From the cell containing the given text, extract its center point as (X, Y) coordinate. 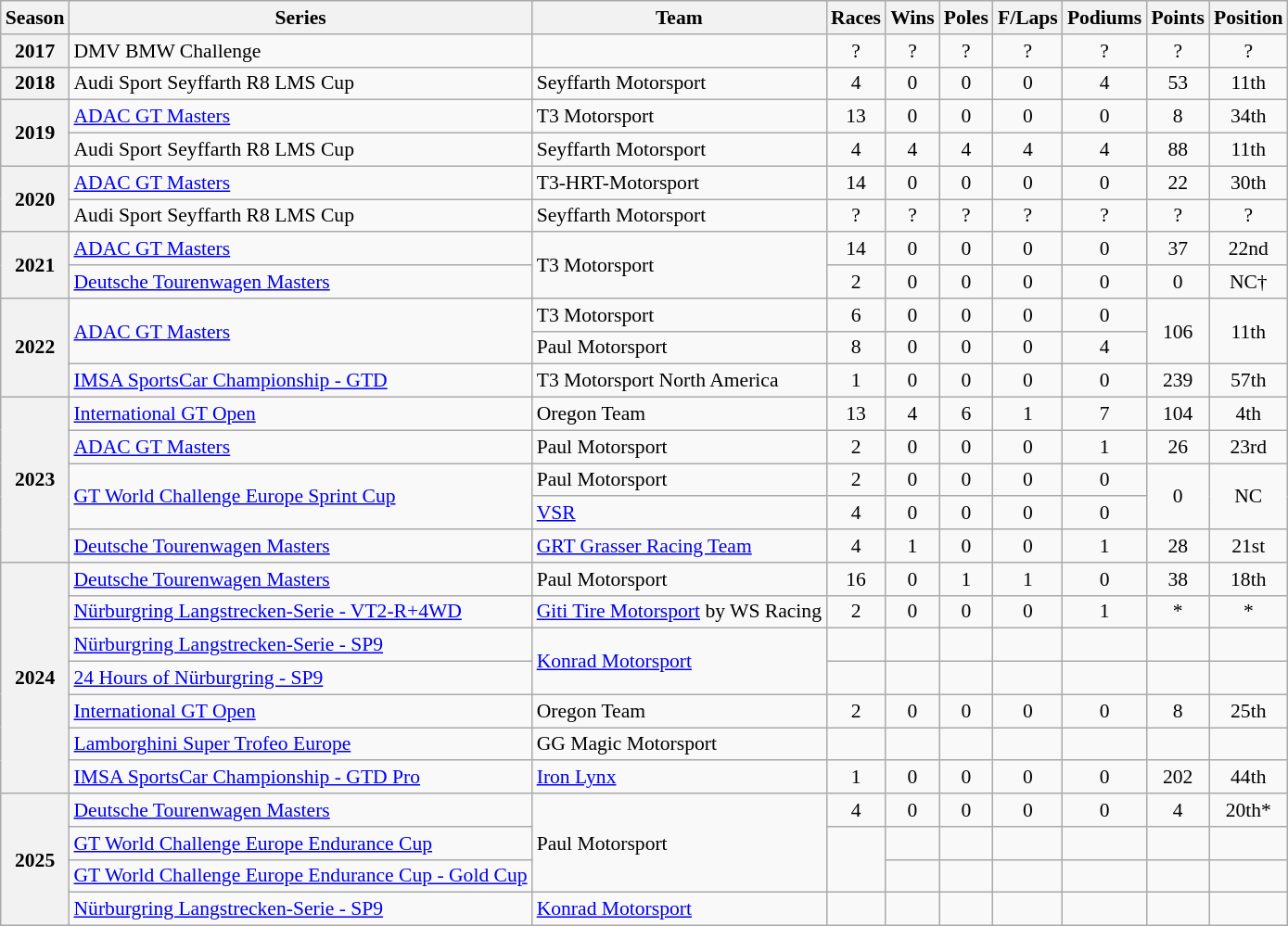
2023 (35, 480)
Races (856, 18)
GT World Challenge Europe Endurance Cup - Gold Cup (300, 876)
24 Hours of Nürburgring - SP9 (300, 679)
4th (1248, 414)
F/Laps (1027, 18)
106 (1178, 332)
Giti Tire Motorsport by WS Racing (679, 612)
30th (1248, 183)
2020 (35, 198)
Podiums (1105, 18)
NC† (1248, 282)
Lamborghini Super Trofeo Europe (300, 744)
Series (300, 18)
88 (1178, 150)
Position (1248, 18)
7 (1105, 414)
2022 (35, 349)
25th (1248, 711)
2024 (35, 679)
Team (679, 18)
NC (1248, 497)
44th (1248, 778)
VSR (679, 514)
IMSA SportsCar Championship - GTD Pro (300, 778)
2017 (35, 51)
DMV BMW Challenge (300, 51)
T3-HRT-Motorsport (679, 183)
Nürburgring Langstrecken-Serie - VT2-R+4WD (300, 612)
28 (1178, 546)
239 (1178, 381)
22 (1178, 183)
IMSA SportsCar Championship - GTD (300, 381)
GT World Challenge Europe Endurance Cup (300, 844)
Iron Lynx (679, 778)
16 (856, 579)
2018 (35, 83)
23rd (1248, 447)
Season (35, 18)
2025 (35, 859)
34th (1248, 117)
GRT Grasser Racing Team (679, 546)
22nd (1248, 249)
38 (1178, 579)
Poles (966, 18)
37 (1178, 249)
20th* (1248, 810)
GT World Challenge Europe Sprint Cup (300, 497)
26 (1178, 447)
104 (1178, 414)
53 (1178, 83)
Points (1178, 18)
Wins (912, 18)
202 (1178, 778)
2019 (35, 133)
18th (1248, 579)
GG Magic Motorsport (679, 744)
2021 (35, 265)
21st (1248, 546)
T3 Motorsport North America (679, 381)
57th (1248, 381)
